Find where the given text appears and provide that cell's center as (x, y) coordinate. 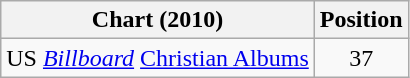
37 (361, 58)
Chart (2010) (158, 20)
US Billboard Christian Albums (158, 58)
Position (361, 20)
